From the cell containing the given text, extract its center point as [x, y] coordinate. 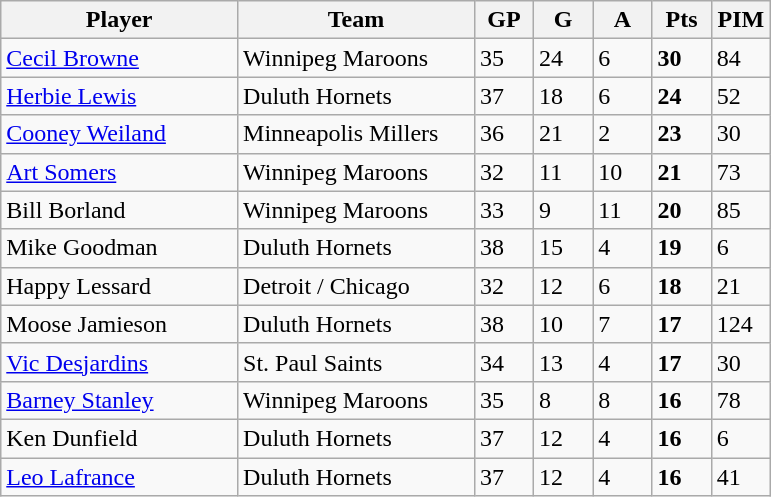
Pts [682, 20]
9 [564, 210]
19 [682, 248]
73 [740, 172]
GP [504, 20]
85 [740, 210]
2 [622, 134]
Mike Goodman [120, 248]
Team [356, 20]
G [564, 20]
Barney Stanley [120, 400]
Leo Lafrance [120, 477]
Vic Desjardins [120, 362]
Bill Borland [120, 210]
34 [504, 362]
PIM [740, 20]
Herbie Lewis [120, 96]
15 [564, 248]
20 [682, 210]
33 [504, 210]
Moose Jamieson [120, 324]
41 [740, 477]
78 [740, 400]
Player [120, 20]
Cecil Browne [120, 58]
Detroit / Chicago [356, 286]
St. Paul Saints [356, 362]
84 [740, 58]
124 [740, 324]
Minneapolis Millers [356, 134]
52 [740, 96]
23 [682, 134]
7 [622, 324]
Ken Dunfield [120, 438]
Happy Lessard [120, 286]
Art Somers [120, 172]
36 [504, 134]
A [622, 20]
13 [564, 362]
Cooney Weiland [120, 134]
